Provide the (X, Y) coordinate of the cell's center where the given text is located.  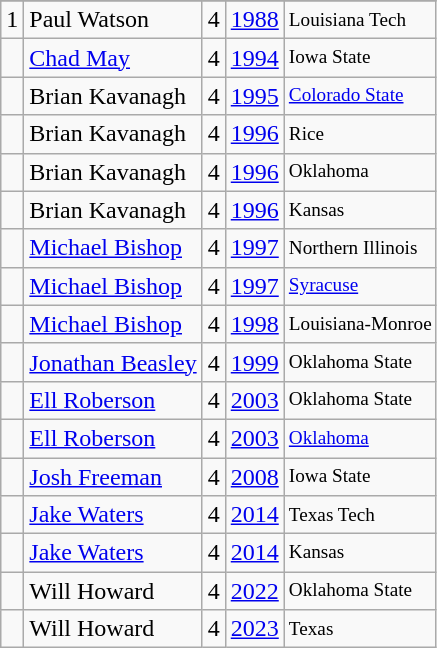
Josh Freeman (113, 477)
Chad May (113, 58)
Texas (360, 629)
Texas Tech (360, 515)
Syracuse (360, 286)
Louisiana Tech (360, 20)
1988 (254, 20)
Paul Watson (113, 20)
Rice (360, 134)
1995 (254, 96)
Northern Illinois (360, 248)
2022 (254, 591)
Louisiana-Monroe (360, 324)
1 (12, 20)
2008 (254, 477)
1994 (254, 58)
1999 (254, 362)
1998 (254, 324)
Jonathan Beasley (113, 362)
2023 (254, 629)
Colorado State (360, 96)
